Find where the given text appears and provide that cell's center as (x, y) coordinate. 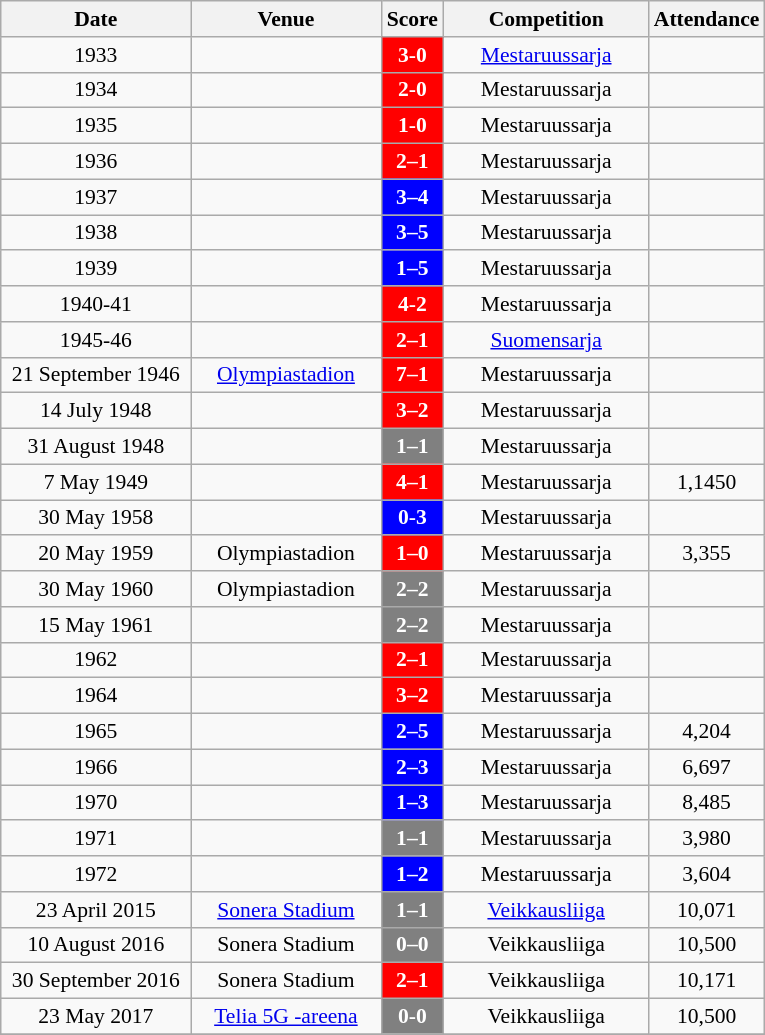
1934 (96, 90)
30 September 2016 (96, 981)
1939 (96, 269)
21 September 1946 (96, 375)
1962 (96, 660)
3,355 (707, 554)
2–3 (412, 767)
3,980 (707, 839)
Attendance (707, 19)
1971 (96, 839)
3–5 (412, 233)
4–1 (412, 482)
23 April 2015 (96, 910)
4,204 (707, 732)
1936 (96, 162)
Suomensarja (546, 340)
2-0 (412, 90)
20 May 1959 (96, 554)
0-3 (412, 518)
1–0 (412, 554)
3,604 (707, 874)
10,171 (707, 981)
7–1 (412, 375)
Competition (546, 19)
14 July 1948 (96, 411)
10 August 2016 (96, 945)
30 May 1958 (96, 518)
31 August 1948 (96, 447)
1–3 (412, 803)
15 May 1961 (96, 625)
Date (96, 19)
Telia 5G -areena (286, 1017)
1935 (96, 126)
4-2 (412, 304)
2–5 (412, 732)
Score (412, 19)
1,1450 (707, 482)
1–5 (412, 269)
8,485 (707, 803)
1938 (96, 233)
0–0 (412, 945)
23 May 2017 (96, 1017)
6,697 (707, 767)
0-0 (412, 1017)
3–4 (412, 197)
1–2 (412, 874)
1966 (96, 767)
3-0 (412, 55)
30 May 1960 (96, 589)
10,071 (707, 910)
Venue (286, 19)
1964 (96, 696)
1-0 (412, 126)
1970 (96, 803)
1965 (96, 732)
1937 (96, 197)
1945-46 (96, 340)
1940-41 (96, 304)
7 May 1949 (96, 482)
1933 (96, 55)
1972 (96, 874)
